Find where the given text appears and provide that cell's center as [X, Y] coordinate. 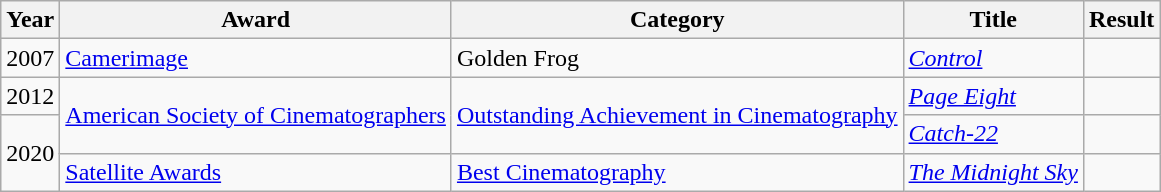
Result [1121, 20]
Outstanding Achievement in Cinematography [677, 115]
Award [256, 20]
Golden Frog [677, 58]
Catch-22 [993, 134]
Page Eight [993, 96]
Year [30, 20]
Category [677, 20]
2012 [30, 96]
2020 [30, 153]
Control [993, 58]
Title [993, 20]
The Midnight Sky [993, 172]
Camerimage [256, 58]
Best Cinematography [677, 172]
American Society of Cinematographers [256, 115]
2007 [30, 58]
Satellite Awards [256, 172]
